From the cell containing the given text, extract its center point as [x, y] coordinate. 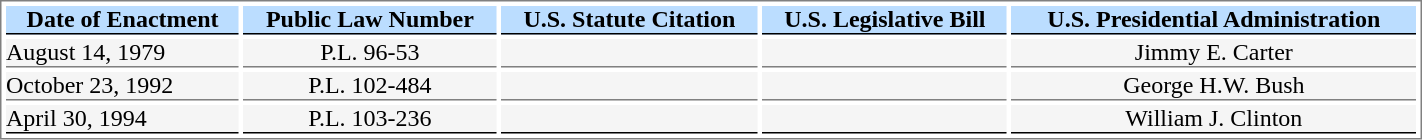
William J. Clinton [1214, 119]
Date of Enactment [122, 20]
April 30, 1994 [122, 119]
U.S. Legislative Bill [885, 20]
George H.W. Bush [1214, 86]
P.L. 96-53 [370, 53]
U.S. Statute Citation [630, 20]
U.S. Presidential Administration [1214, 20]
October 23, 1992 [122, 86]
August 14, 1979 [122, 53]
P.L. 102-484 [370, 86]
P.L. 103-236 [370, 119]
Jimmy E. Carter [1214, 53]
Public Law Number [370, 20]
